Locate the cell with the specified text and output its (x, y) center coordinate. 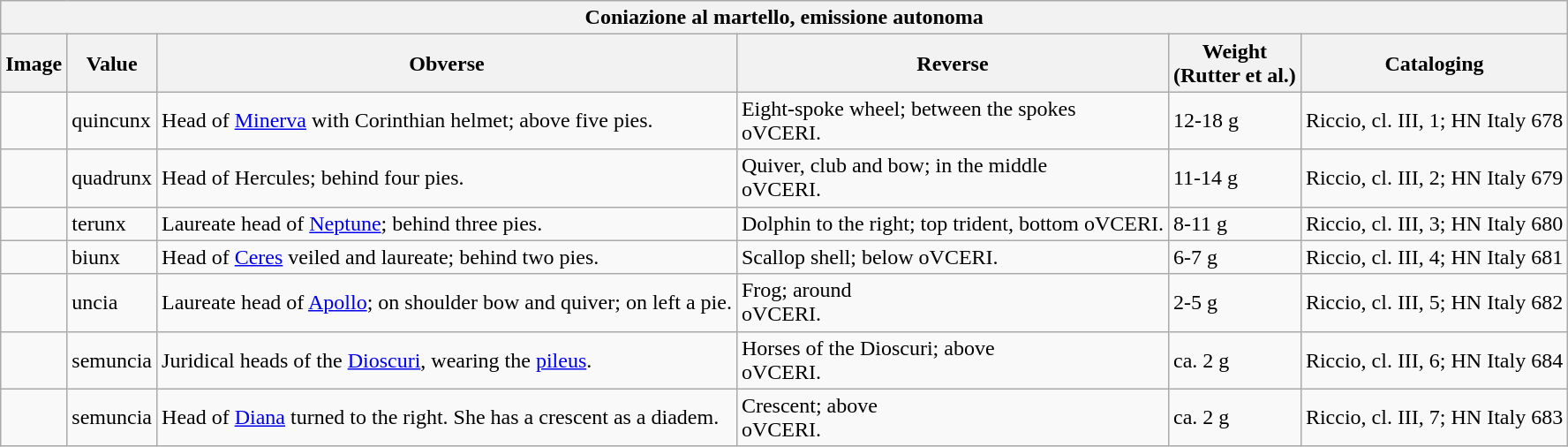
Head of Hercules; behind four pies. (447, 178)
Coniazione al martello, emissione autonoma (784, 18)
12-18 g (1234, 120)
Reverse (952, 64)
Riccio, cl. III, 2; HN Italy 679 (1434, 178)
uncia (112, 302)
Scallop shell; below oVCERI. (952, 257)
2-5 g (1234, 302)
Cataloging (1434, 64)
6-7 g (1234, 257)
Horses of the Dioscuri; aboveoVCERI. (952, 360)
Value (112, 64)
Head of Ceres veiled and laureate; behind two pies. (447, 257)
Head of Minerva with Corinthian helmet; above five pies. (447, 120)
biunx (112, 257)
Crescent; aboveoVCERI. (952, 417)
Laureate head of Apollo; on shoulder bow and quiver; on left a pie. (447, 302)
Riccio, cl. III, 4; HN Italy 681 (1434, 257)
Dolphin to the right; top trident, bottom oVCERI. (952, 223)
Riccio, cl. III, 5; HN Italy 682 (1434, 302)
Riccio, cl. III, 1; HN Italy 678 (1434, 120)
Riccio, cl. III, 6; HN Italy 684 (1434, 360)
Obverse (447, 64)
terunx (112, 223)
Laureate head of Neptune; behind three pies. (447, 223)
Juridical heads of the Dioscuri, wearing the pileus. (447, 360)
quincunx (112, 120)
Image (34, 64)
Quiver, club and bow; in the middleoVCERI. (952, 178)
Head of Diana turned to the right. She has a crescent as a diadem. (447, 417)
Frog; aroundoVCERI. (952, 302)
Eight-spoke wheel; between the spokesoVCERI. (952, 120)
Riccio, cl. III, 7; HN Italy 683 (1434, 417)
8-11 g (1234, 223)
11-14 g (1234, 178)
quadrunx (112, 178)
Weight(Rutter et al.) (1234, 64)
Riccio, cl. III, 3; HN Italy 680 (1434, 223)
